Locate the cell with the specified text and output its (X, Y) center coordinate. 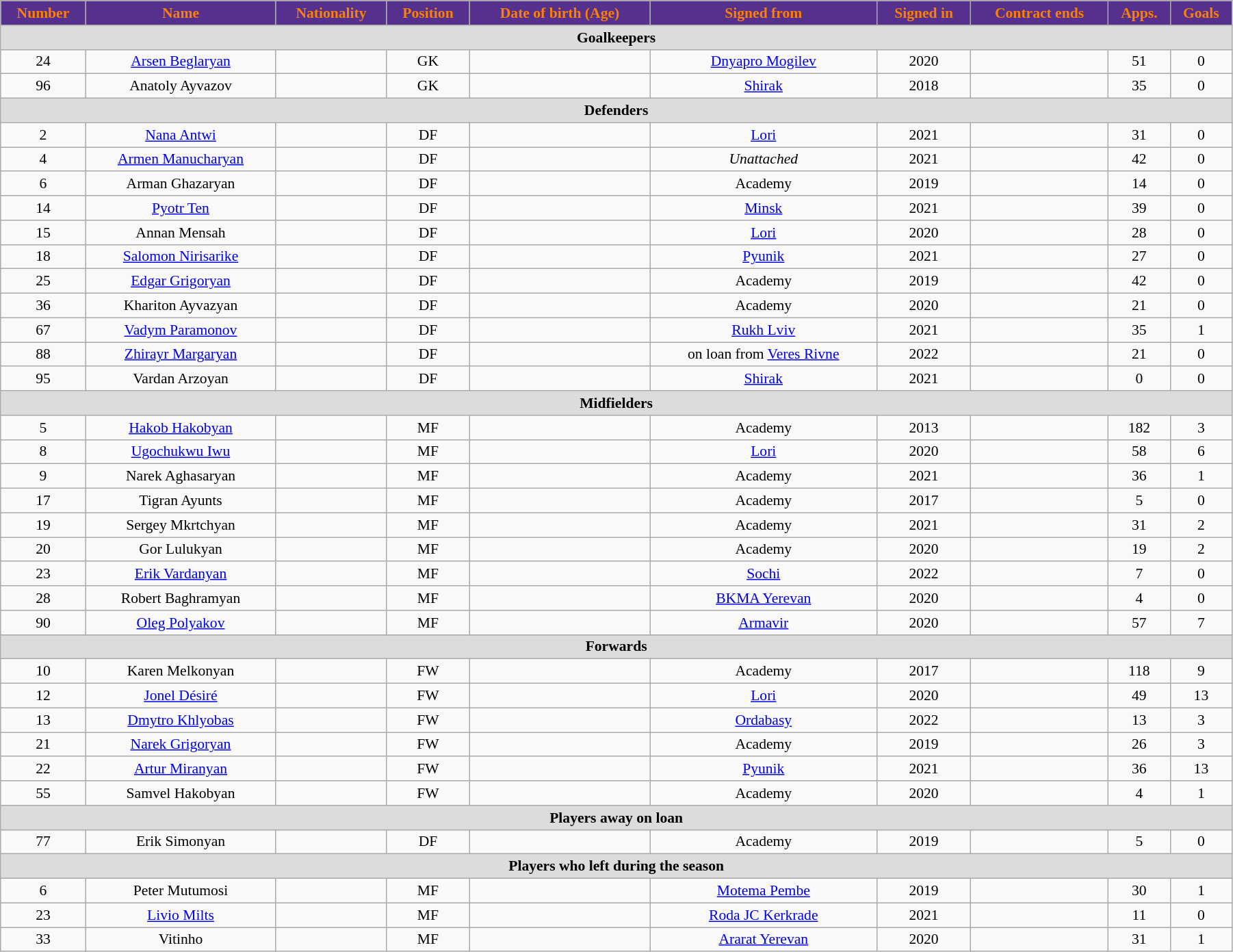
Erik Simonyan (181, 842)
10 (43, 671)
Ugochukwu Iwu (181, 452)
Sochi (764, 574)
Midfielders (616, 403)
Dnyapro Mogilev (764, 62)
20 (43, 550)
Zhirayr Margaryan (181, 355)
Vardan Arzoyan (181, 379)
Position (428, 13)
Oleg Polyakov (181, 623)
2013 (924, 428)
118 (1139, 671)
Robert Baghramyan (181, 598)
25 (43, 281)
17 (43, 501)
26 (1139, 745)
Vadym Paramonov (181, 330)
96 (43, 86)
Forwards (616, 647)
Dmytro Khlyobas (181, 720)
Arsen Beglaryan (181, 62)
Karen Melkonyan (181, 671)
Signed in (924, 13)
30 (1139, 891)
Roda JC Kerkrade (764, 915)
Date of birth (Age) (560, 13)
Gor Lulukyan (181, 550)
Rukh Lviv (764, 330)
11 (1139, 915)
77 (43, 842)
15 (43, 233)
95 (43, 379)
Name (181, 13)
90 (43, 623)
Contract ends (1040, 13)
88 (43, 355)
49 (1139, 696)
Samvel Hakobyan (181, 793)
Vitinho (181, 940)
Edgar Grigoryan (181, 281)
182 (1139, 428)
Narek Grigoryan (181, 745)
Signed from (764, 13)
58 (1139, 452)
Motema Pembe (764, 891)
Pyotr Ten (181, 208)
Players who left during the season (616, 866)
22 (43, 769)
Anatoly Ayvazov (181, 86)
33 (43, 940)
Goalkeepers (616, 38)
Ordabasy (764, 720)
Artur Miranyan (181, 769)
Goals (1201, 13)
67 (43, 330)
Unattached (764, 159)
Narek Aghasaryan (181, 476)
Arman Ghazaryan (181, 184)
27 (1139, 257)
Defenders (616, 111)
Armavir (764, 623)
Sergey Mkrtchyan (181, 525)
55 (43, 793)
8 (43, 452)
on loan from Veres Rivne (764, 355)
Livio Milts (181, 915)
Apps. (1139, 13)
12 (43, 696)
Salomon Nirisarike (181, 257)
Players away on loan (616, 818)
18 (43, 257)
24 (43, 62)
Minsk (764, 208)
2018 (924, 86)
Nana Antwi (181, 135)
Tigran Ayunts (181, 501)
Armen Manucharyan (181, 159)
Jonel Désiré (181, 696)
BKMA Yerevan (764, 598)
Annan Mensah (181, 233)
39 (1139, 208)
Khariton Ayvazyan (181, 306)
51 (1139, 62)
57 (1139, 623)
Erik Vardanyan (181, 574)
Nationality (331, 13)
Peter Mutumosi (181, 891)
Hakob Hakobyan (181, 428)
Ararat Yerevan (764, 940)
Number (43, 13)
